Find where the given text appears and provide that cell's center as [x, y] coordinate. 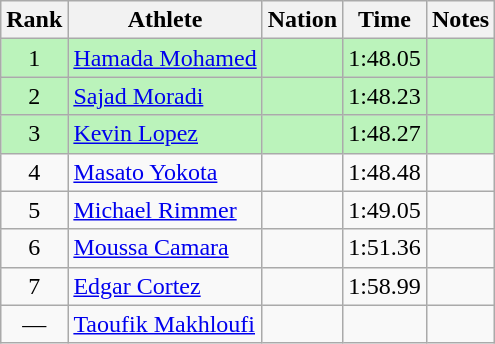
1:51.36 [385, 248]
1 [34, 58]
Taoufik Makhloufi [165, 324]
5 [34, 210]
Moussa Camara [165, 248]
2 [34, 96]
1:48.23 [385, 96]
Sajad Moradi [165, 96]
Rank [34, 20]
Michael Rimmer [165, 210]
4 [34, 172]
1:49.05 [385, 210]
6 [34, 248]
Nation [302, 20]
Hamada Mohamed [165, 58]
Time [385, 20]
1:48.05 [385, 58]
Athlete [165, 20]
Edgar Cortez [165, 286]
7 [34, 286]
— [34, 324]
1:48.27 [385, 134]
Notes [460, 20]
1:58.99 [385, 286]
Masato Yokota [165, 172]
1:48.48 [385, 172]
3 [34, 134]
Kevin Lopez [165, 134]
